Pinpoint the cell where the given text exists, returning its (X, Y) midpoint coordinate. 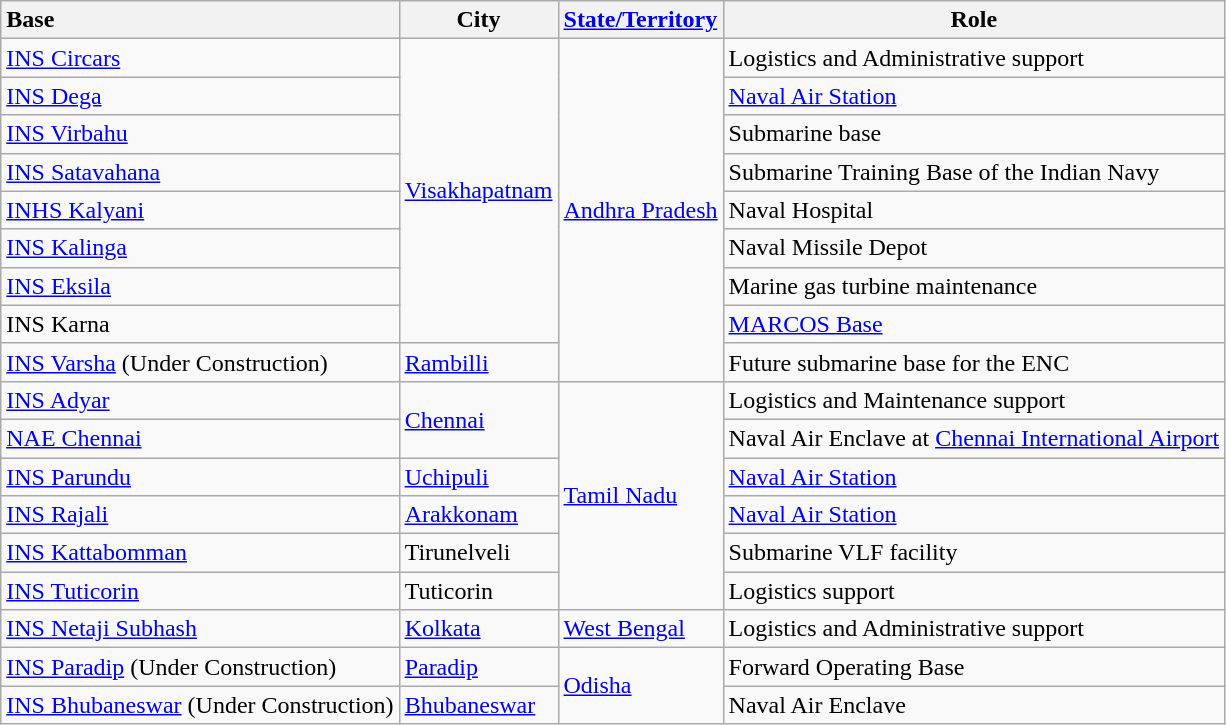
INS Satavahana (200, 172)
INS Rajali (200, 515)
Andhra Pradesh (640, 210)
West Bengal (640, 629)
Submarine base (974, 134)
Naval Hospital (974, 210)
Uchipuli (478, 477)
INS Karna (200, 324)
Tamil Nadu (640, 495)
INS Paradip (Under Construction) (200, 667)
Forward Operating Base (974, 667)
Chennai (478, 419)
INS Varsha (Under Construction) (200, 362)
INS Adyar (200, 400)
INS Netaji Subhash (200, 629)
Future submarine base for the ENC (974, 362)
Visakhapatnam (478, 191)
Tirunelveli (478, 553)
Arakkonam (478, 515)
INS Parundu (200, 477)
INS Eksila (200, 286)
INS Circars (200, 58)
INS Kattabomman (200, 553)
INS Bhubaneswar (Under Construction) (200, 705)
City (478, 20)
Marine gas turbine maintenance (974, 286)
Logistics support (974, 591)
Submarine VLF facility (974, 553)
INS Virbahu (200, 134)
Rambilli (478, 362)
MARCOS Base (974, 324)
NAE Chennai (200, 438)
INS Kalinga (200, 248)
Naval Air Enclave (974, 705)
Role (974, 20)
Naval Missile Depot (974, 248)
State/Territory (640, 20)
Submarine Training Base of the Indian Navy (974, 172)
Tuticorin (478, 591)
INS Tuticorin (200, 591)
INHS Kalyani (200, 210)
Kolkata (478, 629)
Logistics and Maintenance support (974, 400)
Paradip (478, 667)
INS Dega (200, 96)
Bhubaneswar (478, 705)
Odisha (640, 686)
Naval Air Enclave at Chennai International Airport (974, 438)
Base (200, 20)
